Output the (X, Y) coordinate of the center of the cell containing the given text.  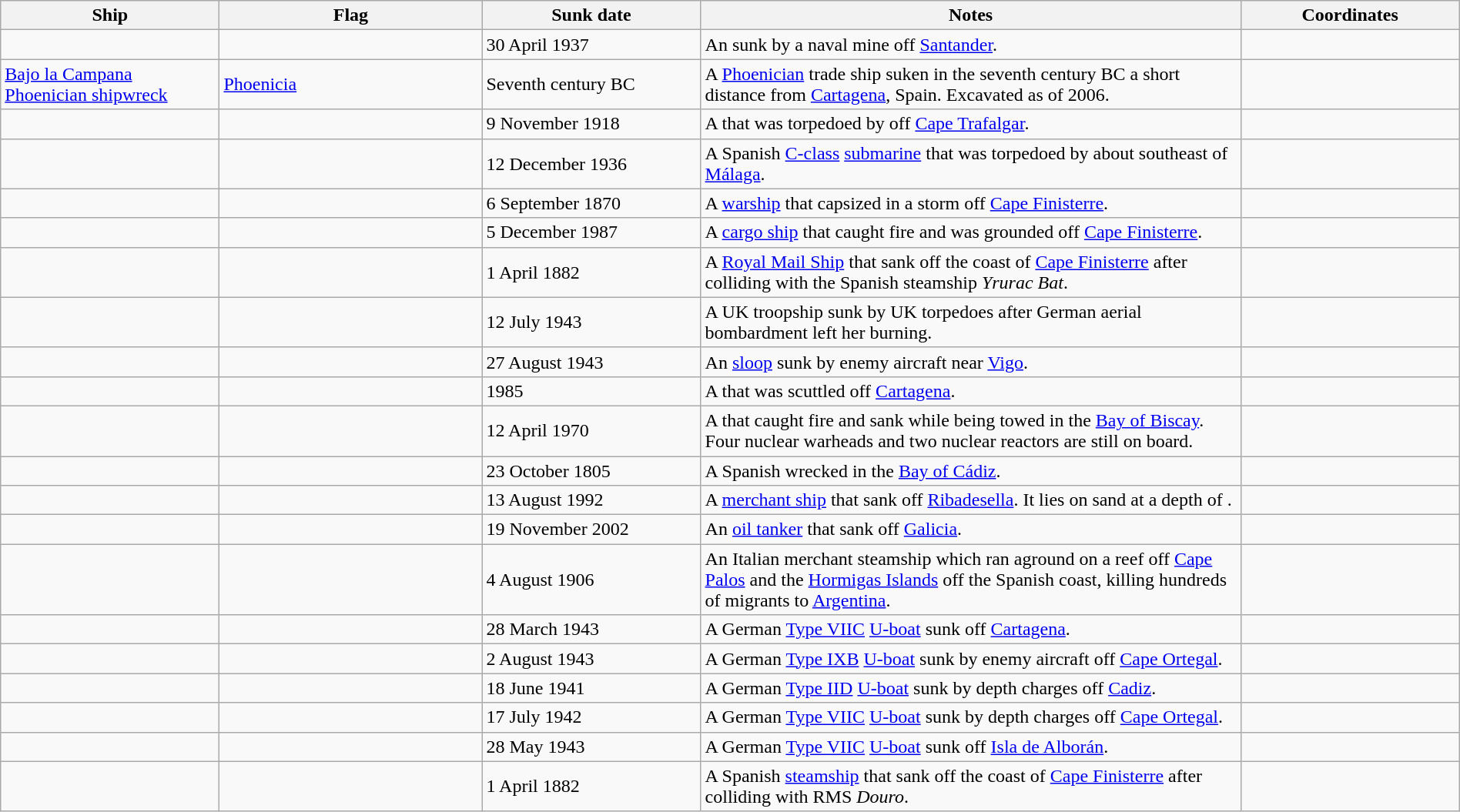
An sloop sunk by enemy aircraft near Vigo. (970, 362)
A German Type VIIC U-boat sunk by depth charges off Cape Ortegal. (970, 717)
A that caught fire and sank while being towed in the Bay of Biscay. Four nuclear warheads and two nuclear reactors are still on board. (970, 431)
Flag (351, 15)
A Spanish C-class submarine that was torpedoed by about southeast of Málaga. (970, 163)
A Spanish wrecked in the Bay of Cádiz. (970, 470)
A Spanish steamship that sank off the coast of Cape Finisterre after colliding with RMS Douro. (970, 787)
12 July 1943 (591, 322)
23 October 1805 (591, 470)
A warship that capsized in a storm off Cape Finisterre. (970, 203)
An oil tanker that sank off Galicia. (970, 530)
A Royal Mail Ship that sank off the coast of Cape Finisterre after colliding with the Spanish steamship Yrurac Bat. (970, 272)
A Phoenician trade ship suken in the seventh century BC a short distance from Cartagena, Spain. Excavated as of 2006. (970, 85)
12 December 1936 (591, 163)
A German Type IID U-boat sunk by depth charges off Cadiz. (970, 688)
Ship (110, 15)
A UK troopship sunk by UK torpedoes after German aerial bombardment left her burning. (970, 322)
9 November 1918 (591, 124)
6 September 1870 (591, 203)
An sunk by a naval mine off Santander. (970, 45)
A cargo ship that caught fire and was grounded off Cape Finisterre. (970, 232)
A German Type IXB U-boat sunk by enemy aircraft off Cape Ortegal. (970, 659)
4 August 1906 (591, 580)
1985 (591, 391)
28 March 1943 (591, 630)
A German Type VIIC U-boat sunk off Isla de Alborán. (970, 747)
27 August 1943 (591, 362)
A that was scuttled off Cartagena. (970, 391)
Sunk date (591, 15)
2 August 1943 (591, 659)
5 December 1987 (591, 232)
18 June 1941 (591, 688)
12 April 1970 (591, 431)
Phoenicia (351, 85)
13 August 1992 (591, 500)
28 May 1943 (591, 747)
Coordinates (1350, 15)
A German Type VIIC U-boat sunk off Cartagena. (970, 630)
19 November 2002 (591, 530)
Bajo la Campana Phoenician shipwreck (110, 85)
17 July 1942 (591, 717)
A merchant ship that sank off Ribadesella. It lies on sand at a depth of . (970, 500)
Seventh century BC (591, 85)
30 April 1937 (591, 45)
A that was torpedoed by off Cape Trafalgar. (970, 124)
Notes (970, 15)
